Pinpoint the cell where the given text exists, returning its (X, Y) midpoint coordinate. 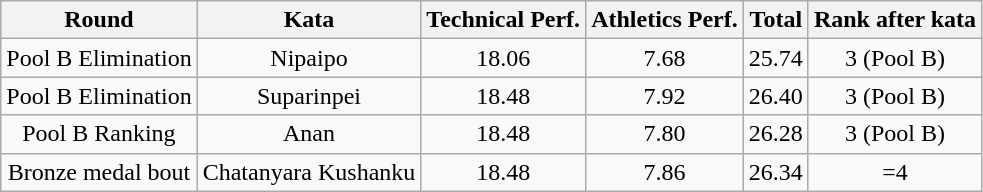
26.28 (776, 134)
Round (99, 20)
25.74 (776, 58)
Chatanyara Kushanku (309, 172)
Pool B Ranking (99, 134)
=4 (894, 172)
Athletics Perf. (665, 20)
18.06 (504, 58)
7.92 (665, 96)
26.40 (776, 96)
Kata (309, 20)
7.68 (665, 58)
7.80 (665, 134)
26.34 (776, 172)
Suparinpei (309, 96)
Nipaipo (309, 58)
Total (776, 20)
Technical Perf. (504, 20)
Rank after kata (894, 20)
Bronze medal bout (99, 172)
Anan (309, 134)
7.86 (665, 172)
